Identify which cell holds the provided text, then report its (X, Y) central coordinate. 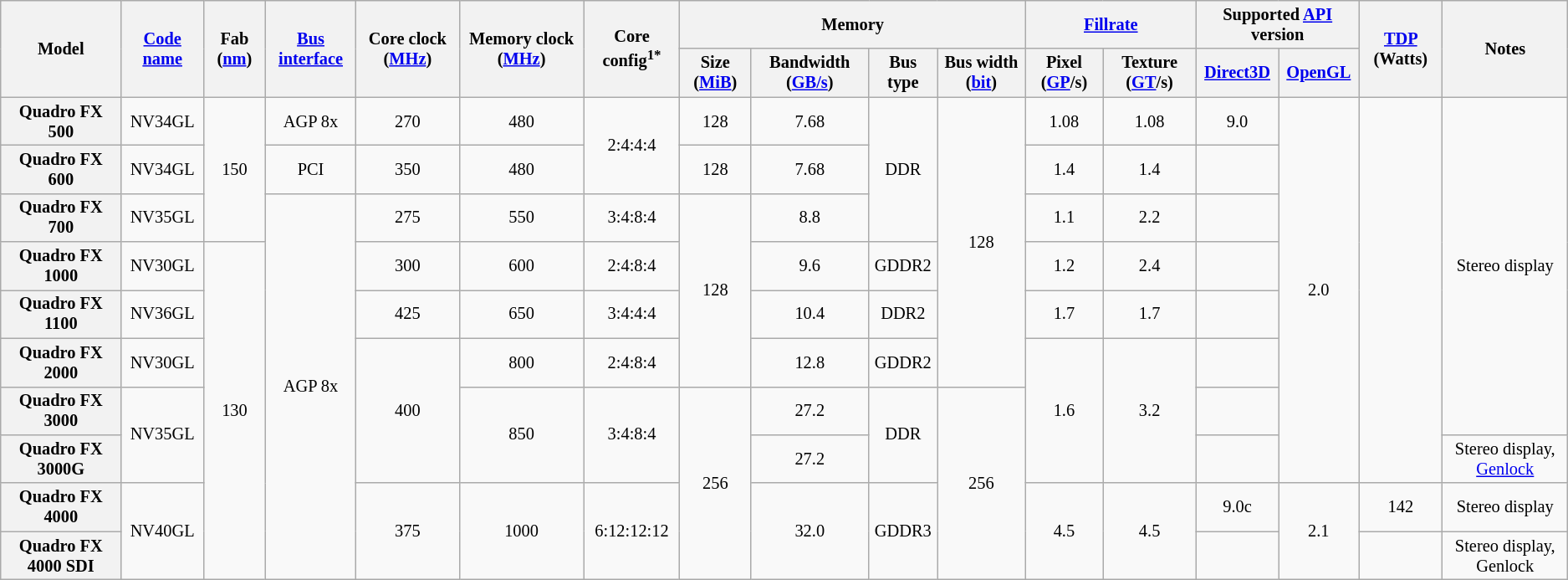
425 (408, 314)
12.8 (810, 362)
Quadro FX 4000 SDI (61, 556)
Quadro FX 1100 (61, 314)
800 (522, 362)
375 (408, 531)
2.1 (1319, 531)
Supported API version (1278, 24)
Code name (162, 49)
PCI (310, 169)
2.4 (1150, 266)
1.2 (1064, 266)
Texture (GT/s) (1150, 73)
Fillrate (1111, 24)
Quadro FX 3000G (61, 459)
650 (522, 314)
6:12:12:12 (632, 531)
3.2 (1150, 410)
Size (MiB) (716, 73)
Quadro FX 3000 (61, 411)
Bus type (903, 73)
Notes (1505, 49)
9.6 (810, 266)
Bandwidth (GB/s) (810, 73)
3:4:4:4 (632, 314)
GDDR3 (903, 531)
1.1 (1064, 218)
OpenGL (1319, 73)
350 (408, 169)
1000 (522, 531)
Core config1* (632, 49)
550 (522, 218)
TDP (Watts) (1401, 49)
600 (522, 266)
150 (234, 169)
Memory (853, 24)
Bus width (bit) (982, 73)
275 (408, 218)
Core clock (MHz) (408, 49)
1.6 (1064, 410)
DDR2 (903, 314)
32.0 (810, 531)
2:4:4:4 (632, 146)
400 (408, 410)
NV36GL (162, 314)
270 (408, 121)
Direct3D (1237, 73)
Quadro FX 2000 (61, 362)
300 (408, 266)
Quadro FX 600 (61, 169)
142 (1401, 507)
Bus interface (310, 49)
Quadro FX 4000 (61, 507)
2.2 (1150, 218)
Quadro FX 500 (61, 121)
10.4 (810, 314)
130 (234, 411)
Memory clock (MHz) (522, 49)
Quadro FX 700 (61, 218)
NV40GL (162, 531)
8.8 (810, 218)
9.0 (1237, 121)
Pixel (GP/s) (1064, 73)
Model (61, 49)
2.0 (1319, 290)
Quadro FX 1000 (61, 266)
850 (522, 435)
9.0c (1237, 507)
Fab (nm) (234, 49)
